Provide the (x, y) coordinate of the cell's center where the given text is located.  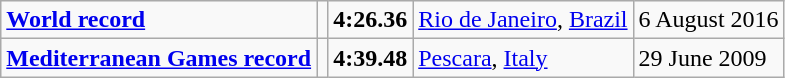
Pescara, Italy (523, 58)
4:39.48 (370, 58)
29 June 2009 (708, 58)
World record (159, 20)
Mediterranean Games record (159, 58)
6 August 2016 (708, 20)
Rio de Janeiro, Brazil (523, 20)
4:26.36 (370, 20)
